Find where the given text appears and provide that cell's center as (X, Y) coordinate. 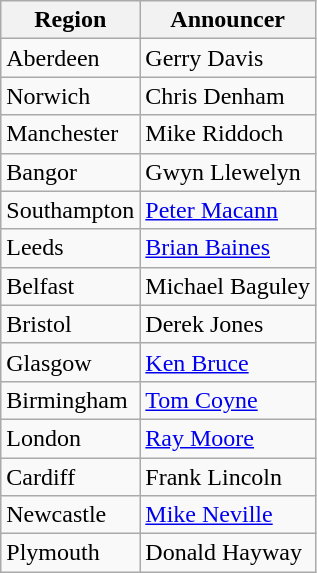
Brian Baines (228, 248)
Manchester (70, 134)
Ken Bruce (228, 362)
Mike Riddoch (228, 134)
Plymouth (70, 553)
Glasgow (70, 362)
Derek Jones (228, 324)
London (70, 438)
Mike Neville (228, 515)
Donald Hayway (228, 553)
Gwyn Llewelyn (228, 172)
Newcastle (70, 515)
Announcer (228, 20)
Cardiff (70, 477)
Bangor (70, 172)
Belfast (70, 286)
Southampton (70, 210)
Birmingham (70, 400)
Gerry Davis (228, 58)
Bristol (70, 324)
Peter Macann (228, 210)
Chris Denham (228, 96)
Region (70, 20)
Frank Lincoln (228, 477)
Tom Coyne (228, 400)
Michael Baguley (228, 286)
Norwich (70, 96)
Aberdeen (70, 58)
Leeds (70, 248)
Ray Moore (228, 438)
